Scan for the cell matching the given text and deliver its [x, y] coordinate at center. 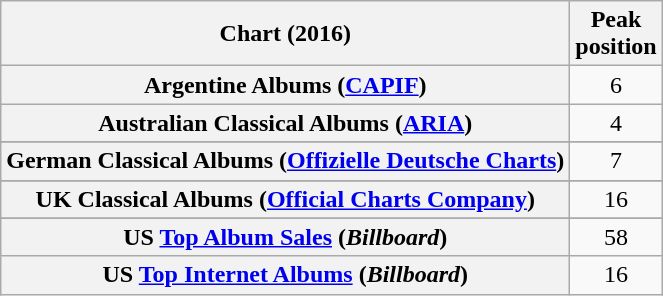
Peakposition [616, 34]
Australian Classical Albums (ARIA) [286, 123]
German Classical Albums (Offizielle Deutsche Charts) [286, 161]
UK Classical Albums (Official Charts Company) [286, 199]
58 [616, 237]
Argentine Albums (CAPIF) [286, 85]
US Top Internet Albums (Billboard) [286, 275]
Chart (2016) [286, 34]
7 [616, 161]
6 [616, 85]
4 [616, 123]
US Top Album Sales (Billboard) [286, 237]
